Determine the [x, y] coordinate at the center of the cell enclosing the given text.  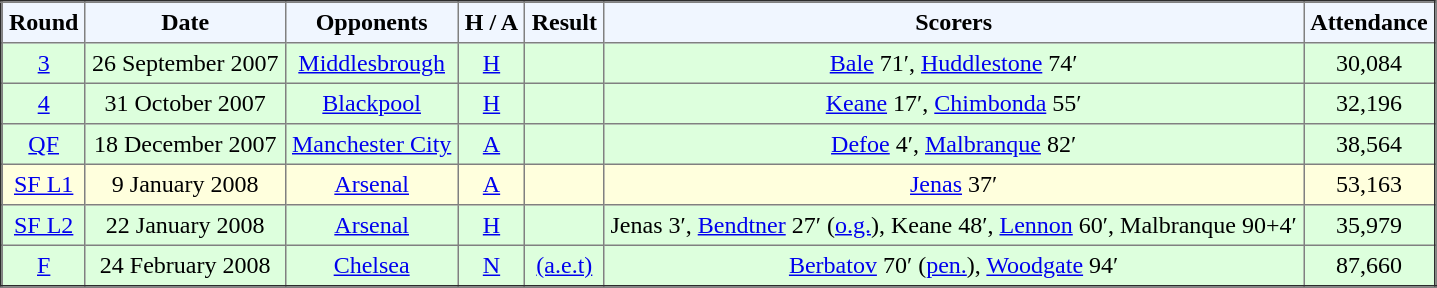
Berbatov 70′ (pen.), Woodgate 94′ [954, 266]
3 [44, 63]
87,660 [1370, 266]
Scorers [954, 22]
9 January 2008 [185, 184]
Keane 17′, Chimbonda 55′ [954, 103]
H / A [492, 22]
26 September 2007 [185, 63]
Date [185, 22]
F [44, 266]
N [492, 266]
Chelsea [372, 266]
4 [44, 103]
Middlesbrough [372, 63]
53,163 [1370, 184]
Result [564, 22]
SF L2 [44, 225]
(a.e.t) [564, 266]
QF [44, 144]
Bale 71′, Huddlestone 74′ [954, 63]
35,979 [1370, 225]
Blackpool [372, 103]
Defoe 4′, Malbranque 82′ [954, 144]
Round [44, 22]
Manchester City [372, 144]
24 February 2008 [185, 266]
Opponents [372, 22]
38,564 [1370, 144]
Jenas 37′ [954, 184]
Attendance [1370, 22]
31 October 2007 [185, 103]
18 December 2007 [185, 144]
SF L1 [44, 184]
Jenas 3′, Bendtner 27′ (o.g.), Keane 48′, Lennon 60′, Malbranque 90+4′ [954, 225]
22 January 2008 [185, 225]
30,084 [1370, 63]
32,196 [1370, 103]
